Extract the [x, y] coordinate from the center of the cell holding the provided text.  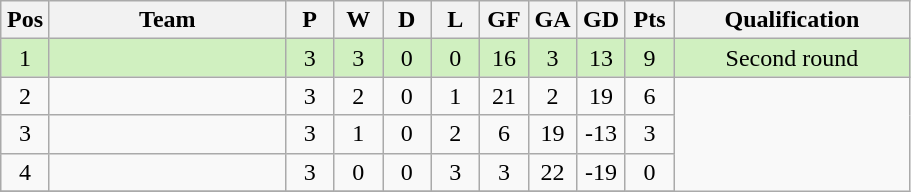
Pts [650, 20]
GD [602, 20]
4 [26, 172]
Pos [26, 20]
-13 [602, 134]
Second round [792, 58]
9 [650, 58]
D [406, 20]
GF [504, 20]
L [456, 20]
13 [602, 58]
22 [552, 172]
16 [504, 58]
Team [167, 20]
GA [552, 20]
Qualification [792, 20]
P [310, 20]
21 [504, 96]
W [358, 20]
-19 [602, 172]
